For the text-containing cell, return its midpoint in [X, Y] coordinate format. 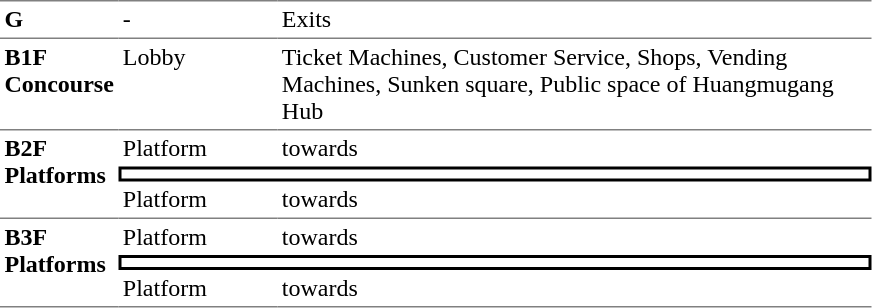
Lobby [198, 84]
B1FConcourse [59, 84]
B3FPlatforms [59, 263]
- [198, 19]
Ticket Machines, Customer Service, Shops, Vending Machines, Sunken square, Public space of Huangmugang Hub [574, 84]
B2FPlatforms [59, 174]
G [59, 19]
Exits [574, 19]
